Return (x, y) of the center of cell containing provided text 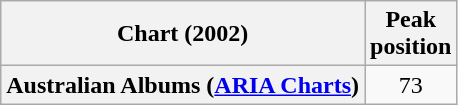
73 (411, 85)
Chart (2002) (183, 34)
Peakposition (411, 34)
Australian Albums (ARIA Charts) (183, 85)
